Scan for the cell matching the given text and deliver its [x, y] coordinate at center. 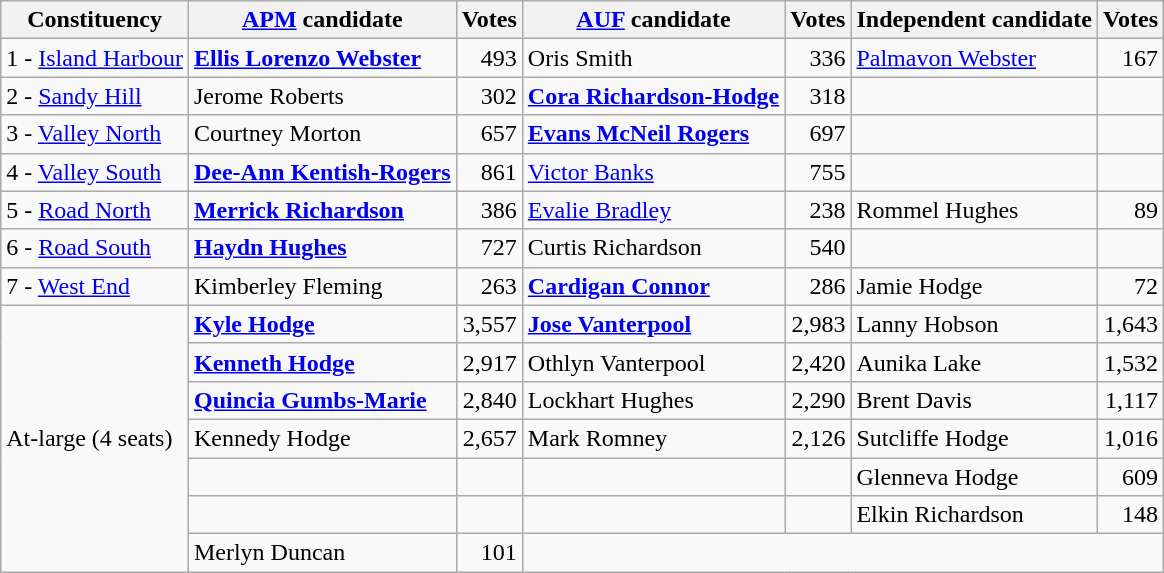
Jerome Roberts [322, 96]
Kimberley Fleming [322, 286]
755 [818, 172]
AUF candidate [653, 20]
Cardigan Connor [653, 286]
Lockhart Hughes [653, 400]
3,557 [489, 324]
318 [818, 96]
Oris Smith [653, 58]
Elkin Richardson [974, 515]
1,117 [1130, 400]
609 [1130, 477]
1,643 [1130, 324]
Sutcliffe Hodge [974, 438]
2,983 [818, 324]
89 [1130, 210]
Mark Romney [653, 438]
Jamie Hodge [974, 286]
Aunika Lake [974, 362]
Independent candidate [974, 20]
148 [1130, 515]
2 - Sandy Hill [95, 96]
540 [818, 248]
336 [818, 58]
302 [489, 96]
263 [489, 286]
167 [1130, 58]
727 [489, 248]
Cora Richardson-Hodge [653, 96]
Kennedy Hodge [322, 438]
3 - Valley North [95, 134]
1,016 [1130, 438]
APM candidate [322, 20]
2,420 [818, 362]
5 - Road North [95, 210]
72 [1130, 286]
Jose Vanterpool [653, 324]
Evalie Bradley [653, 210]
697 [818, 134]
2,917 [489, 362]
861 [489, 172]
493 [489, 58]
Evans McNeil Rogers [653, 134]
386 [489, 210]
Kenneth Hodge [322, 362]
Constituency [95, 20]
6 - Road South [95, 248]
Kyle Hodge [322, 324]
Rommel Hughes [974, 210]
Lanny Hobson [974, 324]
Merrick Richardson [322, 210]
Dee-Ann Kentish-Rogers [322, 172]
2,290 [818, 400]
238 [818, 210]
Ellis Lorenzo Webster [322, 58]
657 [489, 134]
At-large (4 seats) [95, 438]
Palmavon Webster [974, 58]
Courtney Morton [322, 134]
Quincia Gumbs-Marie [322, 400]
2,126 [818, 438]
4 - Valley South [95, 172]
286 [818, 286]
2,657 [489, 438]
1 - Island Harbour [95, 58]
Victor Banks [653, 172]
Curtis Richardson [653, 248]
Othlyn Vanterpool [653, 362]
Merlyn Duncan [322, 553]
2,840 [489, 400]
Glenneva Hodge [974, 477]
1,532 [1130, 362]
101 [489, 553]
7 - West End [95, 286]
Brent Davis [974, 400]
Haydn Hughes [322, 248]
